Extract the (X, Y) coordinate from the center of the cell holding the provided text.  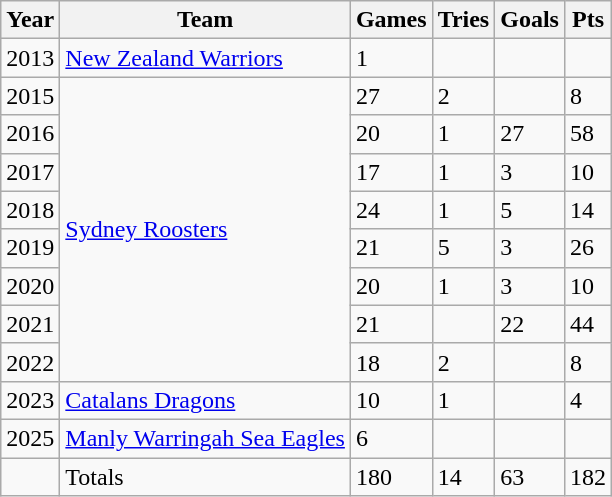
Totals (206, 477)
2018 (30, 210)
6 (391, 438)
18 (391, 362)
2017 (30, 172)
Catalans Dragons (206, 400)
26 (588, 248)
2022 (30, 362)
58 (588, 134)
Year (30, 20)
2013 (30, 58)
180 (391, 477)
Team (206, 20)
Pts (588, 20)
63 (530, 477)
17 (391, 172)
2021 (30, 324)
44 (588, 324)
Games (391, 20)
2020 (30, 286)
New Zealand Warriors (206, 58)
Goals (530, 20)
2019 (30, 248)
Tries (464, 20)
182 (588, 477)
2025 (30, 438)
Sydney Roosters (206, 229)
Manly Warringah Sea Eagles (206, 438)
2015 (30, 96)
24 (391, 210)
22 (530, 324)
4 (588, 400)
2016 (30, 134)
2023 (30, 400)
